Scan for the cell matching the given text and deliver its (X, Y) coordinate at center. 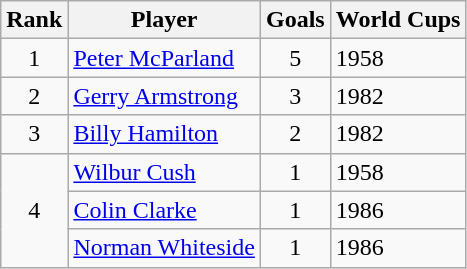
Norman Whiteside (164, 248)
Goals (295, 20)
Player (164, 20)
Rank (34, 20)
Gerry Armstrong (164, 96)
Wilbur Cush (164, 172)
Colin Clarke (164, 210)
5 (295, 58)
4 (34, 210)
World Cups (398, 20)
Peter McParland (164, 58)
Billy Hamilton (164, 134)
